Extract the [X, Y] coordinate from the center of the cell holding the provided text.  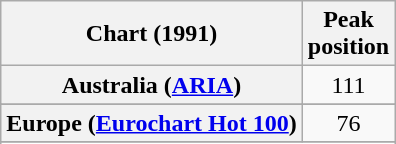
Australia (ARIA) [152, 85]
76 [348, 123]
111 [348, 85]
Europe (Eurochart Hot 100) [152, 123]
Peakposition [348, 34]
Chart (1991) [152, 34]
